Pinpoint the cell where the given text exists, returning its (X, Y) midpoint coordinate. 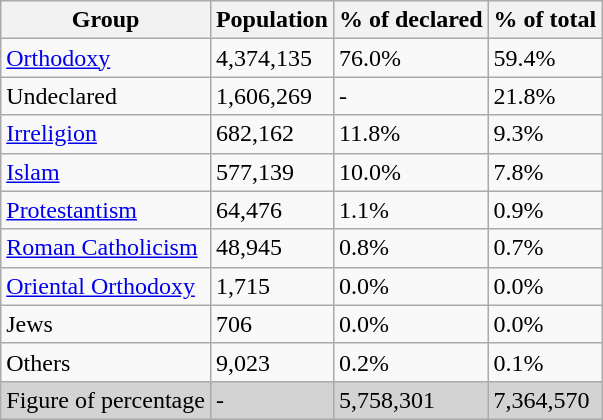
21.8% (545, 96)
% of total (545, 20)
9.3% (545, 134)
0.8% (410, 248)
0.2% (410, 362)
Protestantism (106, 210)
Group (106, 20)
10.0% (410, 172)
4,374,135 (272, 58)
577,139 (272, 172)
7.8% (545, 172)
Islam (106, 172)
Undeclared (106, 96)
Irreligion (106, 134)
Population (272, 20)
1.1% (410, 210)
0.9% (545, 210)
Jews (106, 324)
1,606,269 (272, 96)
64,476 (272, 210)
Orthodoxy (106, 58)
Roman Catholicism (106, 248)
Figure of percentage (106, 400)
7,364,570 (545, 400)
% of declared (410, 20)
48,945 (272, 248)
76.0% (410, 58)
59.4% (545, 58)
Others (106, 362)
9,023 (272, 362)
682,162 (272, 134)
706 (272, 324)
0.7% (545, 248)
0.1% (545, 362)
11.8% (410, 134)
1,715 (272, 286)
Oriental Orthodoxy (106, 286)
5,758,301 (410, 400)
